Identify which cell holds the provided text, then report its [x, y] central coordinate. 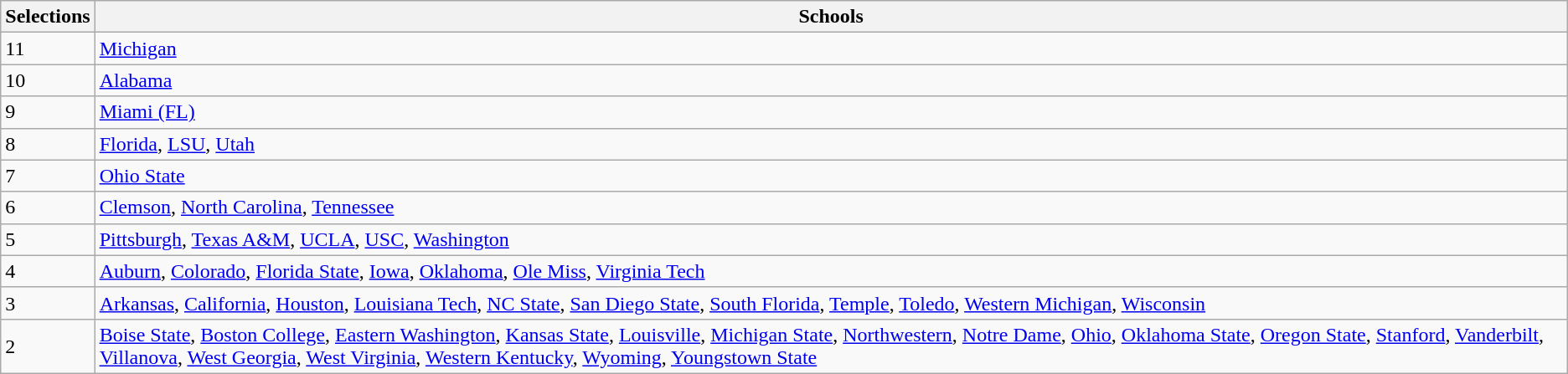
Michigan [831, 49]
9 [48, 112]
Pittsburgh, Texas A&M, UCLA, USC, Washington [831, 239]
8 [48, 144]
6 [48, 207]
2 [48, 346]
3 [48, 303]
Clemson, North Carolina, Tennessee [831, 207]
11 [48, 49]
Arkansas, California, Houston, Louisiana Tech, NC State, San Diego State, South Florida, Temple, Toledo, Western Michigan, Wisconsin [831, 303]
Alabama [831, 80]
Miami (FL) [831, 112]
Schools [831, 17]
Ohio State [831, 176]
Auburn, Colorado, Florida State, Iowa, Oklahoma, Ole Miss, Virginia Tech [831, 271]
Selections [48, 17]
7 [48, 176]
10 [48, 80]
4 [48, 271]
Florida, LSU, Utah [831, 144]
5 [48, 239]
